Scan for the cell matching the given text and deliver its (x, y) coordinate at center. 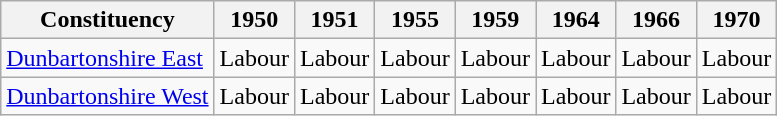
1950 (254, 20)
1970 (736, 20)
1966 (656, 20)
1964 (576, 20)
1959 (495, 20)
Dunbartonshire West (108, 96)
1955 (415, 20)
1951 (334, 20)
Constituency (108, 20)
Dunbartonshire East (108, 58)
